From the cell containing the given text, extract its center point as (X, Y) coordinate. 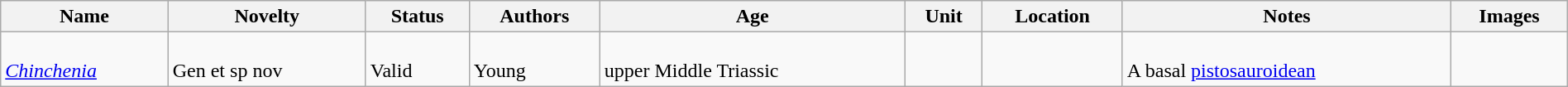
A basal pistosauroidean (1287, 60)
Name (84, 17)
Status (417, 17)
Young (534, 60)
Authors (534, 17)
Valid (417, 60)
Notes (1287, 17)
upper Middle Triassic (753, 60)
Novelty (266, 17)
Age (753, 17)
Unit (944, 17)
Chinchenia (84, 60)
Gen et sp nov (266, 60)
Images (1509, 17)
Location (1052, 17)
